Search for the cell housing the specified text and yield its (X, Y) center coordinate. 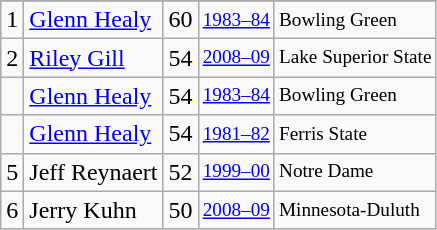
1 (12, 20)
Ferris State (355, 134)
Riley Gill (94, 58)
50 (180, 210)
Minnesota-Duluth (355, 210)
Lake Superior State (355, 58)
6 (12, 210)
2 (12, 58)
60 (180, 20)
5 (12, 172)
Jeff Reynaert (94, 172)
52 (180, 172)
1999–00 (236, 172)
1981–82 (236, 134)
Notre Dame (355, 172)
Jerry Kuhn (94, 210)
